Find where the given text appears and provide that cell's center as (X, Y) coordinate. 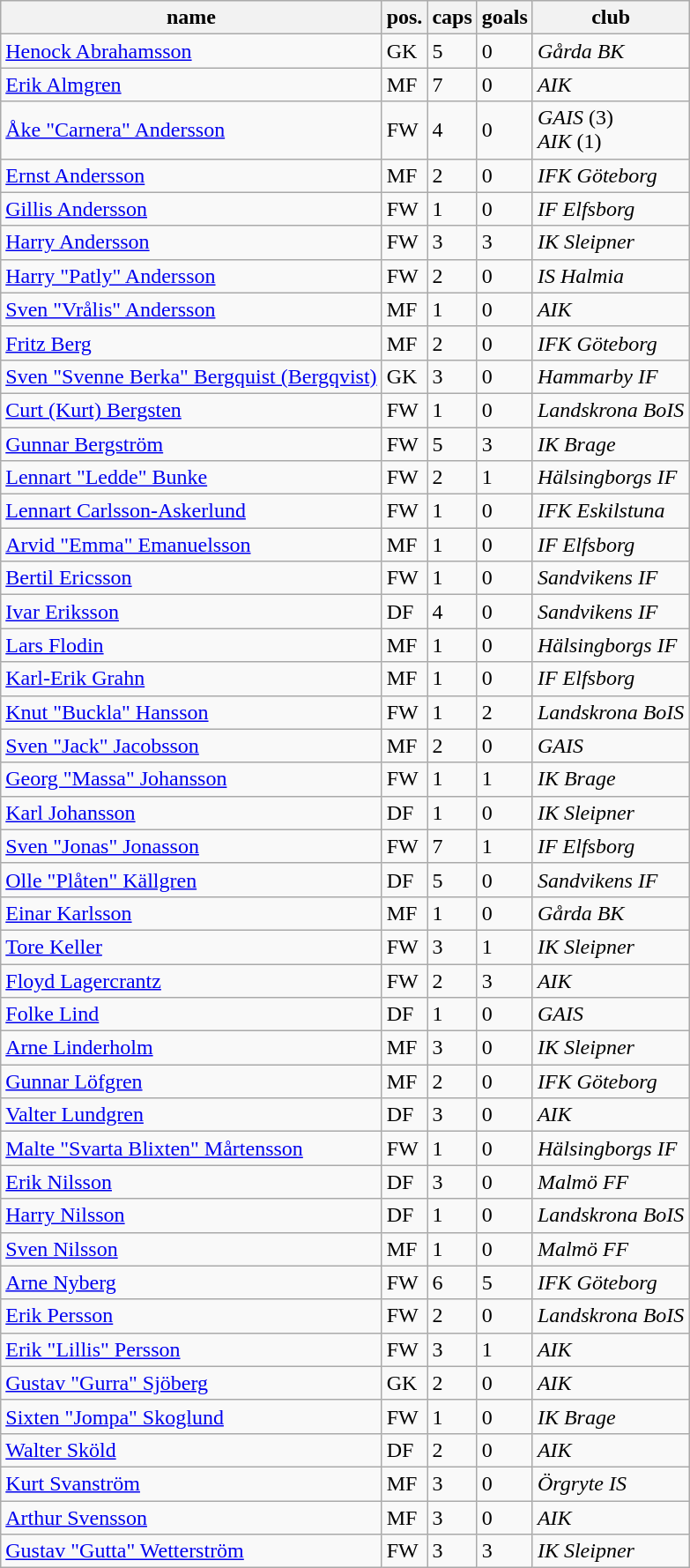
Gillis Andersson (191, 209)
Sven "Vrålis" Andersson (191, 309)
IS Halmia (611, 276)
Lars Flodin (191, 645)
goals (504, 18)
IFK Eskilstuna (611, 511)
Ivar Eriksson (191, 612)
pos. (404, 18)
Curt (Kurt) Bergsten (191, 410)
Erik Almgren (191, 85)
Malte "Svarta Blixten" Mårtensson (191, 1148)
Arne Nyberg (191, 1282)
Gunnar Löfgren (191, 1081)
Sven "Jonas" Jonasson (191, 846)
caps (452, 18)
Tore Keller (191, 947)
Arne Linderholm (191, 1048)
Floyd Lagercrantz (191, 981)
Arthur Svensson (191, 1517)
GAIS (3)AIK (1) (611, 130)
Knut "Buckla" Hansson (191, 712)
Arvid "Emma" Emanuelsson (191, 545)
Sixten "Jompa" Skoglund (191, 1416)
Walter Sköld (191, 1450)
Karl Johansson (191, 813)
Gustav "Gutta" Wetterström (191, 1551)
Sven "Svenne Berka" Bergquist (Bergqvist) (191, 376)
6 (452, 1282)
Harry Andersson (191, 242)
Lennart Carlsson-Askerlund (191, 511)
name (191, 18)
Hammarby IF (611, 376)
Örgryte IS (611, 1483)
Kurt Svanström (191, 1483)
Lennart "Ledde" Bunke (191, 478)
Sven Nilsson (191, 1249)
Einar Karlsson (191, 913)
Fritz Berg (191, 343)
Sven "Jack" Jacobsson (191, 746)
Henock Abrahamsson (191, 51)
Erik Persson (191, 1316)
Erik Nilsson (191, 1182)
Folke Lind (191, 1014)
Erik "Lillis" Persson (191, 1349)
Ernst Andersson (191, 175)
Karl-Erik Grahn (191, 679)
Gunnar Bergström (191, 443)
club (611, 18)
Harry "Patly" Andersson (191, 276)
Olle "Plåten" Källgren (191, 880)
Harry Nilsson (191, 1215)
Valter Lundgren (191, 1115)
Bertil Ericsson (191, 578)
Gustav "Gurra" Sjöberg (191, 1383)
Åke "Carnera" Andersson (191, 130)
Georg "Massa" Johansson (191, 779)
